For the text-containing cell, return its midpoint in (X, Y) coordinate format. 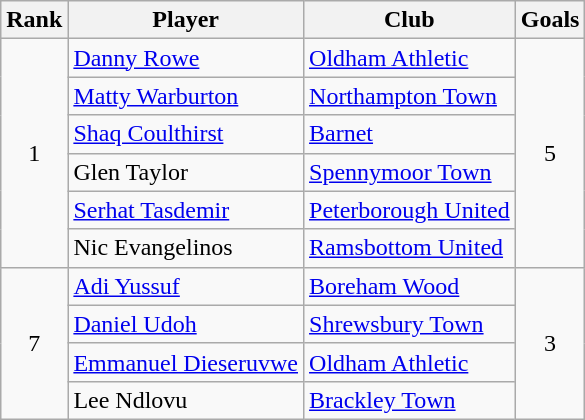
Adi Yussuf (186, 286)
Emmanuel Dieseruvwe (186, 362)
Peterborough United (410, 210)
Nic Evangelinos (186, 248)
Serhat Tasdemir (186, 210)
3 (550, 343)
5 (550, 153)
Spennymoor Town (410, 172)
Brackley Town (410, 400)
Barnet (410, 134)
Daniel Udoh (186, 324)
Northampton Town (410, 96)
Danny Rowe (186, 58)
Shrewsbury Town (410, 324)
Boreham Wood (410, 286)
7 (34, 343)
Rank (34, 20)
Shaq Coulthirst (186, 134)
Club (410, 20)
Matty Warburton (186, 96)
Ramsbottom United (410, 248)
Player (186, 20)
1 (34, 153)
Lee Ndlovu (186, 400)
Goals (550, 20)
Glen Taylor (186, 172)
